Return (X, Y) of the center of cell containing provided text 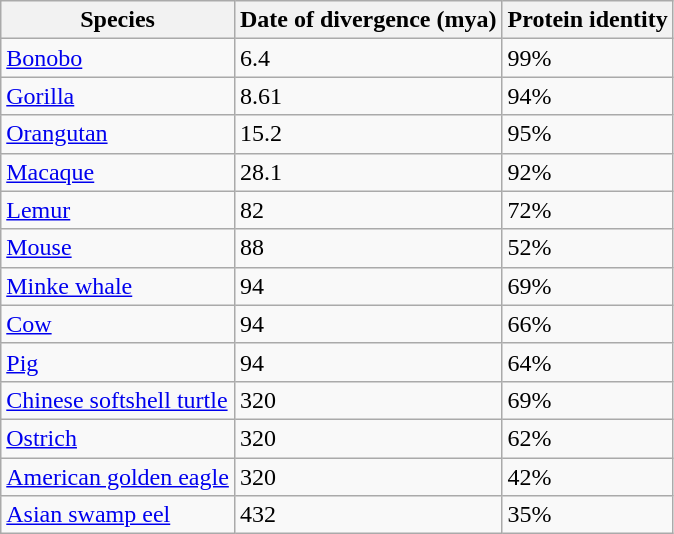
Pig (118, 362)
72% (588, 210)
American golden eagle (118, 477)
432 (368, 515)
92% (588, 172)
Mouse (118, 248)
15.2 (368, 134)
Gorilla (118, 96)
52% (588, 248)
28.1 (368, 172)
Date of divergence (mya) (368, 20)
95% (588, 134)
66% (588, 324)
82 (368, 210)
94% (588, 96)
42% (588, 477)
64% (588, 362)
Minke whale (118, 286)
8.61 (368, 96)
Chinese softshell turtle (118, 400)
Bonobo (118, 58)
88 (368, 248)
Protein identity (588, 20)
Cow (118, 324)
62% (588, 438)
6.4 (368, 58)
Asian swamp eel (118, 515)
Orangutan (118, 134)
99% (588, 58)
Lemur (118, 210)
35% (588, 515)
Ostrich (118, 438)
Species (118, 20)
Macaque (118, 172)
